Return (x, y) of the center of cell containing provided text 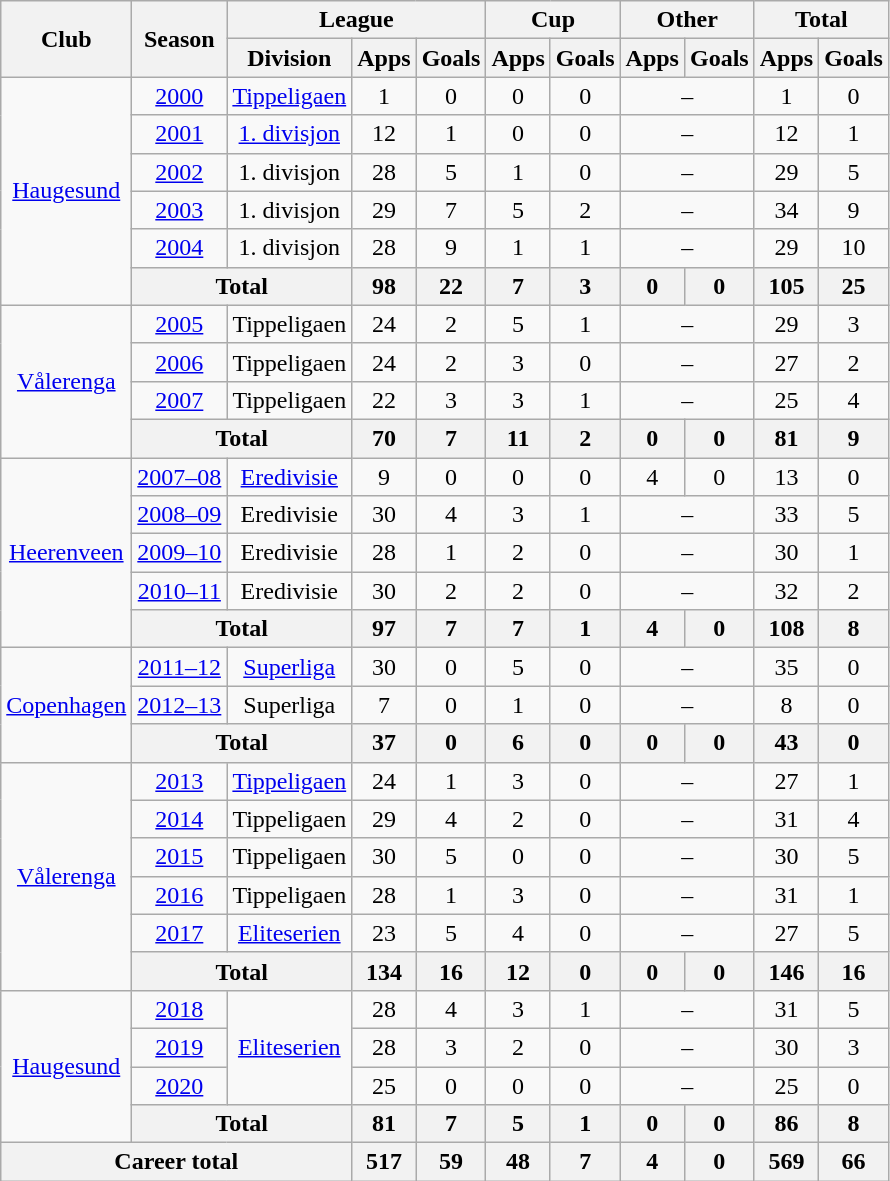
2007 (180, 400)
70 (384, 438)
Club (66, 39)
Season (180, 39)
2007–08 (180, 477)
105 (786, 286)
13 (786, 477)
35 (786, 667)
League (356, 20)
37 (384, 743)
Cup (553, 20)
23 (384, 933)
66 (854, 1162)
2001 (180, 134)
2012–13 (180, 705)
2020 (180, 1085)
2005 (180, 324)
Division (290, 58)
33 (786, 515)
517 (384, 1162)
Career total (176, 1162)
569 (786, 1162)
2002 (180, 172)
48 (518, 1162)
11 (518, 438)
Other (687, 20)
2008–09 (180, 515)
2016 (180, 895)
43 (786, 743)
2014 (180, 819)
2004 (180, 248)
134 (384, 971)
2019 (180, 1047)
108 (786, 629)
2018 (180, 1009)
Copenhagen (66, 705)
2006 (180, 362)
86 (786, 1124)
2010–11 (180, 591)
6 (518, 743)
2017 (180, 933)
34 (786, 210)
32 (786, 591)
2009–10 (180, 553)
2000 (180, 96)
Heerenveen (66, 553)
97 (384, 629)
2011–12 (180, 667)
98 (384, 286)
2013 (180, 781)
2015 (180, 857)
10 (854, 248)
2003 (180, 210)
146 (786, 971)
59 (451, 1162)
